Pinpoint the cell where the given text exists, returning its [x, y] midpoint coordinate. 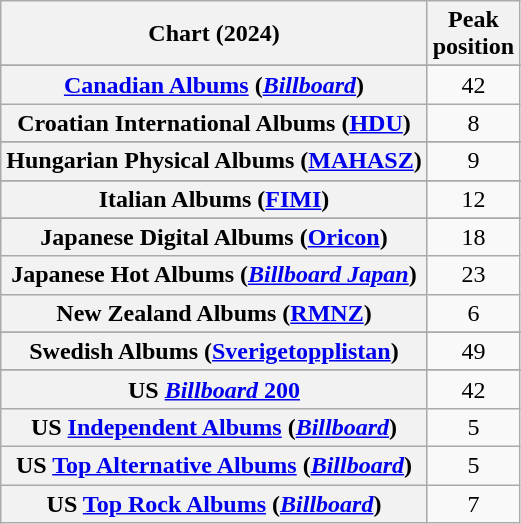
Chart (2024) [214, 34]
Canadian Albums (Billboard) [214, 85]
US Billboard 200 [214, 389]
49 [473, 351]
New Zealand Albums (RMNZ) [214, 313]
Swedish Albums (Sverigetopplistan) [214, 351]
23 [473, 275]
8 [473, 123]
7 [473, 503]
Croatian International Albums (HDU) [214, 123]
18 [473, 237]
US Independent Albums (Billboard) [214, 427]
Japanese Hot Albums (Billboard Japan) [214, 275]
12 [473, 199]
US Top Alternative Albums (Billboard) [214, 465]
6 [473, 313]
Japanese Digital Albums (Oricon) [214, 237]
Italian Albums (FIMI) [214, 199]
US Top Rock Albums (Billboard) [214, 503]
9 [473, 161]
Hungarian Physical Albums (MAHASZ) [214, 161]
Peakposition [473, 34]
